Detect which cell encompasses the target text, then output its (x, y) center coordinate. 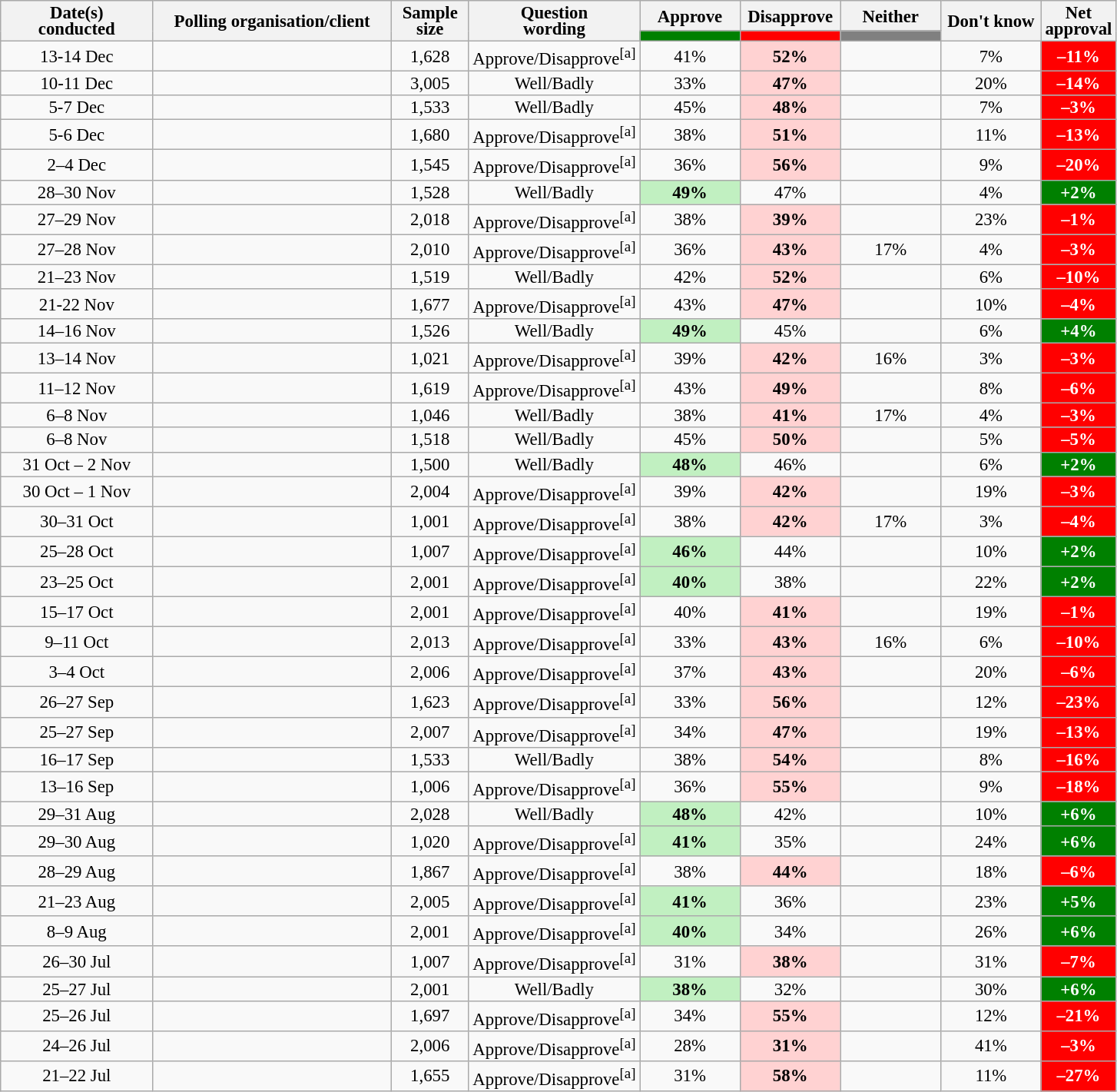
13–16 Sep (77, 787)
24% (991, 841)
1,528 (430, 192)
+5% (1079, 901)
27–29 Nov (77, 220)
3,005 (430, 84)
–5% (1079, 440)
1,006 (430, 787)
2,007 (430, 732)
–27% (1079, 1076)
1,680 (430, 135)
11–12 Nov (77, 389)
25–27 Sep (77, 732)
1,526 (430, 331)
–14% (1079, 84)
5% (991, 440)
15–17 Oct (77, 612)
21–23 Nov (77, 277)
Date(s)conducted (77, 22)
10-11 Dec (77, 84)
30 Oct – 1 Nov (77, 492)
3–4 Oct (77, 672)
18% (991, 871)
28–30 Nov (77, 192)
1,500 (430, 464)
26% (991, 931)
1,619 (430, 389)
5-7 Dec (77, 108)
29–31 Aug (77, 814)
Net approval (1079, 22)
21-22 Nov (77, 304)
30–31 Oct (77, 521)
1,677 (430, 304)
32% (790, 989)
24–26 Jul (77, 1047)
2,028 (430, 814)
1,867 (430, 871)
Polling organisation/client (272, 22)
2,010 (430, 249)
–16% (1079, 759)
27–28 Nov (77, 249)
1,628 (430, 57)
50% (790, 440)
28% (690, 1047)
35% (790, 841)
9–11 Oct (77, 642)
1,046 (430, 416)
2,018 (430, 220)
29–30 Aug (77, 841)
1,655 (430, 1076)
58% (790, 1076)
Neither (891, 15)
–7% (1079, 962)
Sample size (430, 22)
–21% (1079, 1016)
–11% (1079, 57)
14–16 Nov (77, 331)
+4% (1079, 331)
1,020 (430, 841)
2,013 (430, 642)
31 Oct – 2 Nov (77, 464)
Approve (690, 15)
16–17 Sep (77, 759)
28–29 Aug (77, 871)
13–14 Nov (77, 358)
23–25 Oct (77, 581)
5-6 Dec (77, 135)
1,519 (430, 277)
21–23 Aug (77, 901)
30% (991, 989)
Questionwording (555, 22)
1,001 (430, 521)
2–4 Dec (77, 164)
25–27 Jul (77, 989)
2,004 (430, 492)
Disapprove (790, 15)
–18% (1079, 787)
8–9 Aug (77, 931)
25–28 Oct (77, 552)
37% (690, 672)
25–26 Jul (77, 1016)
1,545 (430, 164)
2,005 (430, 901)
22% (991, 581)
54% (790, 759)
1,623 (430, 702)
1,697 (430, 1016)
26–27 Sep (77, 702)
26–30 Jul (77, 962)
1,518 (430, 440)
51% (790, 135)
21–22 Jul (77, 1076)
1,021 (430, 358)
–23% (1079, 702)
–20% (1079, 164)
Don't know (991, 22)
13-14 Dec (77, 57)
